Find where the given text appears and provide that cell's center as (X, Y) coordinate. 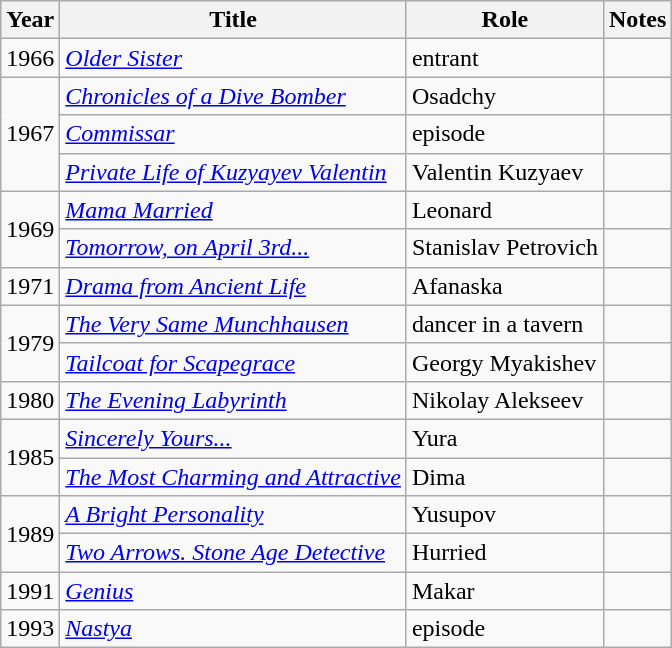
Yusupov (504, 515)
Tomorrow, on April 3rd... (234, 248)
Makar (504, 591)
Afanaska (504, 286)
1991 (30, 591)
Georgy Myakishev (504, 362)
entrant (504, 58)
1969 (30, 229)
Dima (504, 477)
Leonard (504, 210)
Sincerely Yours... (234, 438)
The Most Charming and Attractive (234, 477)
Private Life of Kuzyayev Valentin (234, 172)
Mama Married (234, 210)
A Bright Personality (234, 515)
dancer in a tavern (504, 324)
Osadchy (504, 96)
Stanislav Petrovich (504, 248)
1989 (30, 534)
The Evening Labyrinth (234, 400)
1980 (30, 400)
Drama from Ancient Life (234, 286)
The Very Same Munchhausen (234, 324)
Nastya (234, 629)
Yura (504, 438)
Two Arrows. Stone Age Detective (234, 553)
1985 (30, 457)
1979 (30, 343)
Year (30, 20)
1966 (30, 58)
Older Sister (234, 58)
Chronicles of a Dive Bomber (234, 96)
1993 (30, 629)
Commissar (234, 134)
1967 (30, 134)
Genius (234, 591)
Hurried (504, 553)
Tailcoat for Scapegrace (234, 362)
Nikolay Alekseev (504, 400)
Title (234, 20)
1971 (30, 286)
Valentin Kuzyaev (504, 172)
Notes (637, 20)
Role (504, 20)
